Output the (x, y) coordinate of the center of the cell containing the given text.  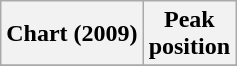
Chart (2009) (72, 34)
Peakposition (189, 34)
